Locate the cell with the specified text and output its (x, y) center coordinate. 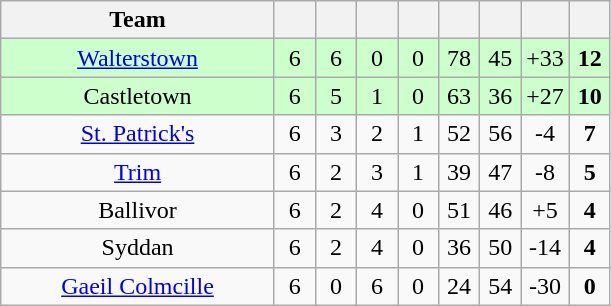
-30 (546, 286)
47 (500, 172)
56 (500, 134)
52 (460, 134)
Team (138, 20)
39 (460, 172)
Ballivor (138, 210)
Trim (138, 172)
St. Patrick's (138, 134)
-4 (546, 134)
Castletown (138, 96)
45 (500, 58)
Walterstown (138, 58)
54 (500, 286)
50 (500, 248)
24 (460, 286)
51 (460, 210)
Syddan (138, 248)
7 (590, 134)
+33 (546, 58)
78 (460, 58)
63 (460, 96)
-14 (546, 248)
+5 (546, 210)
12 (590, 58)
10 (590, 96)
-8 (546, 172)
Gaeil Colmcille (138, 286)
46 (500, 210)
+27 (546, 96)
